From the cell containing the given text, extract its center point as (x, y) coordinate. 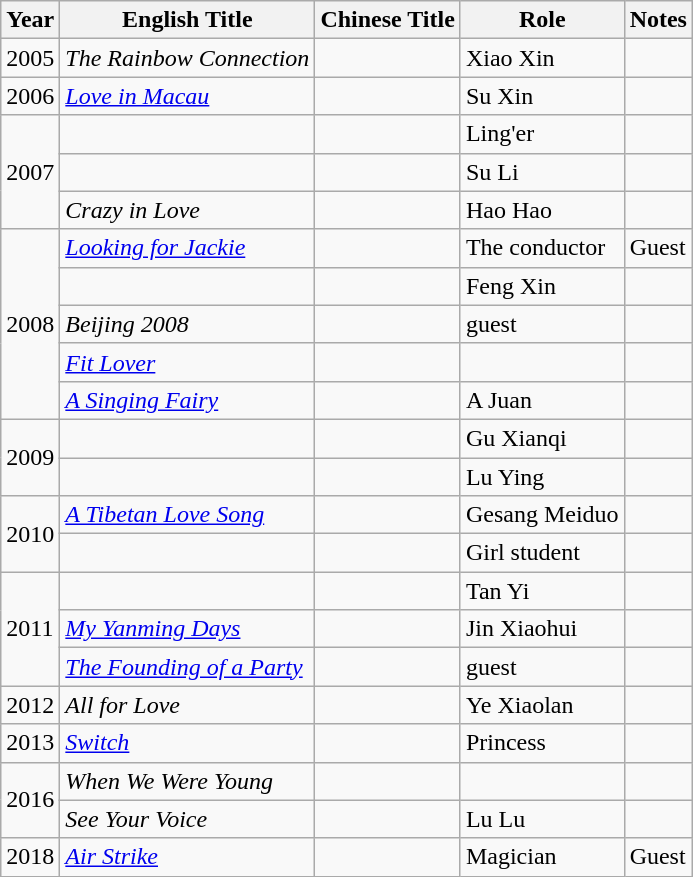
2009 (30, 457)
2018 (30, 857)
Beijing 2008 (188, 324)
Air Strike (188, 857)
Looking for Jackie (188, 248)
Gu Xianqi (542, 438)
2005 (30, 58)
Feng Xin (542, 286)
See Your Voice (188, 819)
Lu Ying (542, 477)
Crazy in Love (188, 210)
Xiao Xin (542, 58)
Ye Xiaolan (542, 705)
A Tibetan Love Song (188, 515)
2011 (30, 629)
Notes (658, 20)
My Yanming Days (188, 629)
Year (30, 20)
A Juan (542, 400)
Tan Yi (542, 591)
Chinese Title (388, 20)
2013 (30, 743)
The Rainbow Connection (188, 58)
Hao Hao (542, 210)
When We Were Young (188, 781)
2008 (30, 324)
Lu Lu (542, 819)
Role (542, 20)
2012 (30, 705)
2007 (30, 172)
Magician (542, 857)
2006 (30, 96)
Gesang Meiduo (542, 515)
Jin Xiaohui (542, 629)
The Founding of a Party (188, 667)
All for Love (188, 705)
A Singing Fairy (188, 400)
Princess (542, 743)
Love in Macau (188, 96)
Su Li (542, 172)
Fit Lover (188, 362)
English Title (188, 20)
2010 (30, 534)
Ling'er (542, 134)
Switch (188, 743)
The conductor (542, 248)
Su Xin (542, 96)
Girl student (542, 553)
2016 (30, 800)
